Capture the cell that displays the provided text and extract its (X, Y) central coordinate. 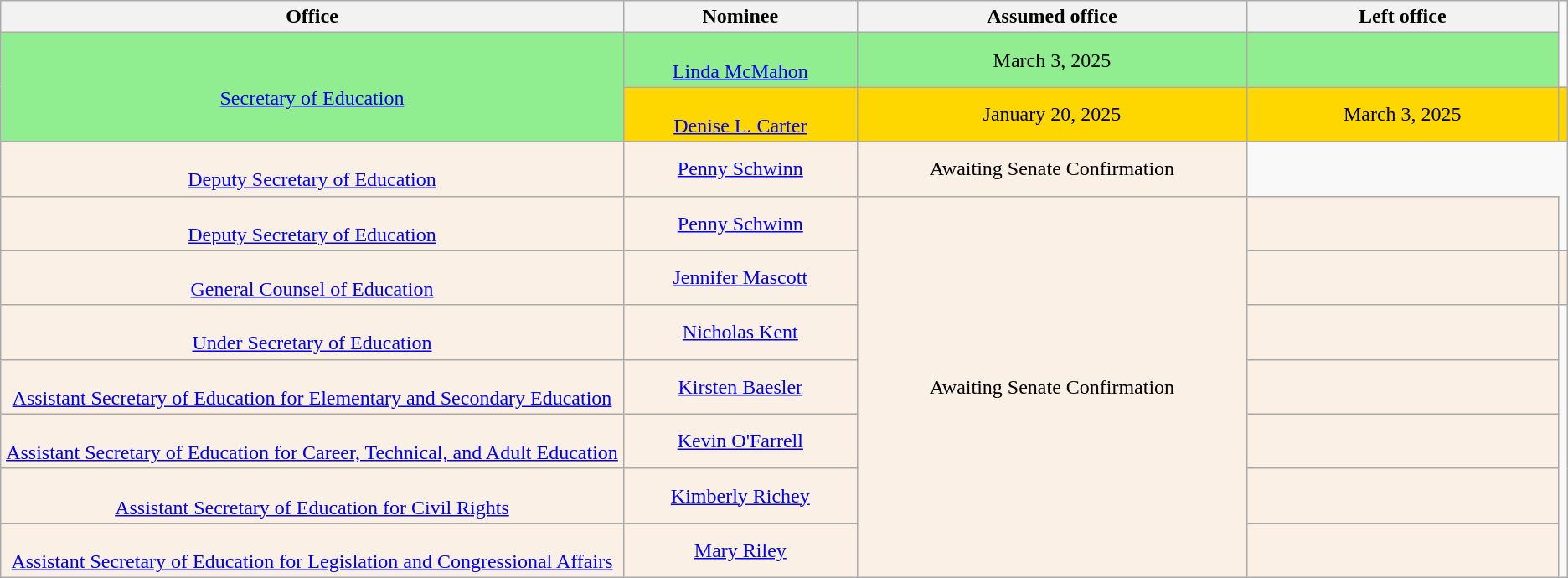
Under Secretary of Education (312, 332)
Linda McMahon (740, 60)
Assistant Secretary of Education for Career, Technical, and Adult Education (312, 441)
Jennifer Mascott (740, 278)
Office (312, 17)
Kimberly Richey (740, 496)
General Counsel of Education (312, 278)
Left office (1402, 17)
Nominee (740, 17)
Kevin O'Farrell (740, 441)
Kirsten Baesler (740, 387)
January 20, 2025 (1052, 114)
Mary Riley (740, 550)
Denise L. Carter (740, 114)
Nicholas Kent (740, 332)
Secretary of Education (312, 87)
Assumed office (1052, 17)
Assistant Secretary of Education for Elementary and Secondary Education (312, 387)
Assistant Secretary of Education for Legislation and Congressional Affairs (312, 550)
Assistant Secretary of Education for Civil Rights (312, 496)
